From the cell containing the given text, extract its center point as [X, Y] coordinate. 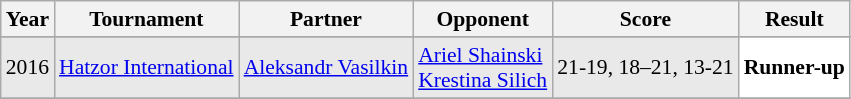
Aleksandr Vasilkin [326, 68]
21-19, 18–21, 13-21 [645, 68]
Tournament [146, 19]
Runner-up [794, 68]
Hatzor International [146, 68]
Partner [326, 19]
Ariel Shainski Krestina Silich [482, 68]
Opponent [482, 19]
Result [794, 19]
2016 [28, 68]
Score [645, 19]
Year [28, 19]
